Return (x, y) of the center of cell containing provided text 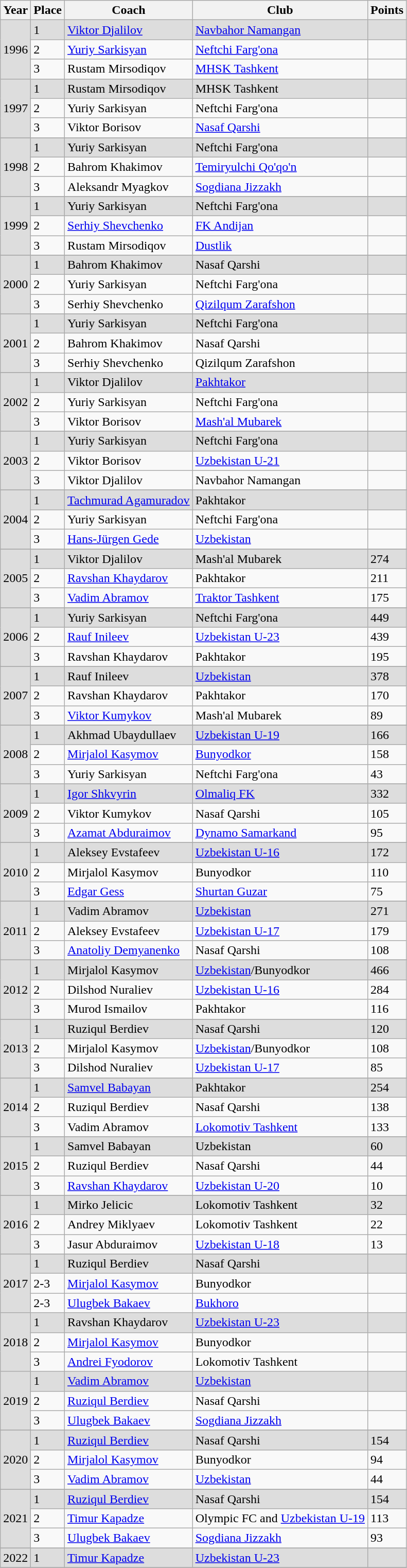
Anatoliy Demyanenko (129, 950)
378 (387, 676)
2021 (15, 1519)
13 (387, 1244)
Andrey Miklyaev (129, 1225)
158 (387, 754)
2003 (15, 461)
116 (387, 1009)
274 (387, 558)
93 (387, 1538)
Mirko Jelicic (129, 1205)
271 (387, 911)
2009 (15, 813)
1999 (15, 225)
2018 (15, 1342)
Club (280, 10)
2020 (15, 1459)
166 (387, 735)
110 (387, 872)
449 (387, 618)
Andrei Fyodorov (129, 1362)
1997 (15, 108)
75 (387, 892)
105 (387, 813)
Jasur Abduraimov (129, 1244)
2004 (15, 519)
Temiryulchi Qo'qo'n (280, 167)
Aleksandr Myagkov (129, 186)
2012 (15, 990)
Azamat Abduraimov (129, 833)
211 (387, 578)
95 (387, 833)
172 (387, 852)
2006 (15, 637)
439 (387, 637)
Tachmurad Agamuradov (129, 500)
Uzbekistan U-18 (280, 1244)
284 (387, 990)
22 (387, 1225)
170 (387, 696)
2002 (15, 402)
32 (387, 1205)
60 (387, 1146)
Bukhoro (280, 1303)
Akhmad Ubaydullaev (129, 735)
2010 (15, 872)
2011 (15, 931)
1996 (15, 49)
43 (387, 774)
2019 (15, 1401)
10 (387, 1185)
120 (387, 1029)
Uzbekistan U-21 (280, 461)
Traktor Tashkent (280, 598)
254 (387, 1087)
2014 (15, 1107)
179 (387, 931)
Uzbekistan U-20 (280, 1185)
1998 (15, 167)
Olympic FC and Uzbekistan U-19 (280, 1519)
Hans-Jürgen Gede (129, 539)
Place (48, 10)
466 (387, 970)
FK Andijan (280, 225)
195 (387, 657)
Dustlik (280, 245)
2017 (15, 1283)
113 (387, 1519)
94 (387, 1459)
Olmaliq FK (280, 794)
332 (387, 794)
2008 (15, 754)
Dynamo Samarkand (280, 833)
Uzbekistan U-19 (280, 735)
Murod Ismailov (129, 1009)
Coach (129, 10)
Shurtan Guzar (280, 892)
Igor Shkvyrin (129, 794)
Year (15, 10)
175 (387, 598)
2001 (15, 343)
138 (387, 1107)
2000 (15, 285)
2016 (15, 1225)
Points (387, 10)
85 (387, 1068)
2013 (15, 1048)
89 (387, 715)
2005 (15, 578)
2022 (15, 1558)
2007 (15, 696)
2015 (15, 1166)
Edgar Gess (129, 892)
133 (387, 1126)
